Pinpoint the cell where the given text exists, returning its [x, y] midpoint coordinate. 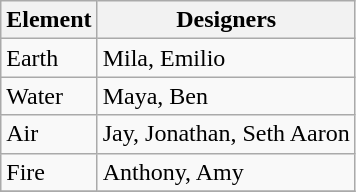
Anthony, Amy [226, 172]
Mila, Emilio [226, 58]
Designers [226, 20]
Maya, Ben [226, 96]
Element [49, 20]
Air [49, 134]
Water [49, 96]
Jay, Jonathan, Seth Aaron [226, 134]
Earth [49, 58]
Fire [49, 172]
